Return the (X, Y) coordinate for the center point of the cell that contains the specified text.  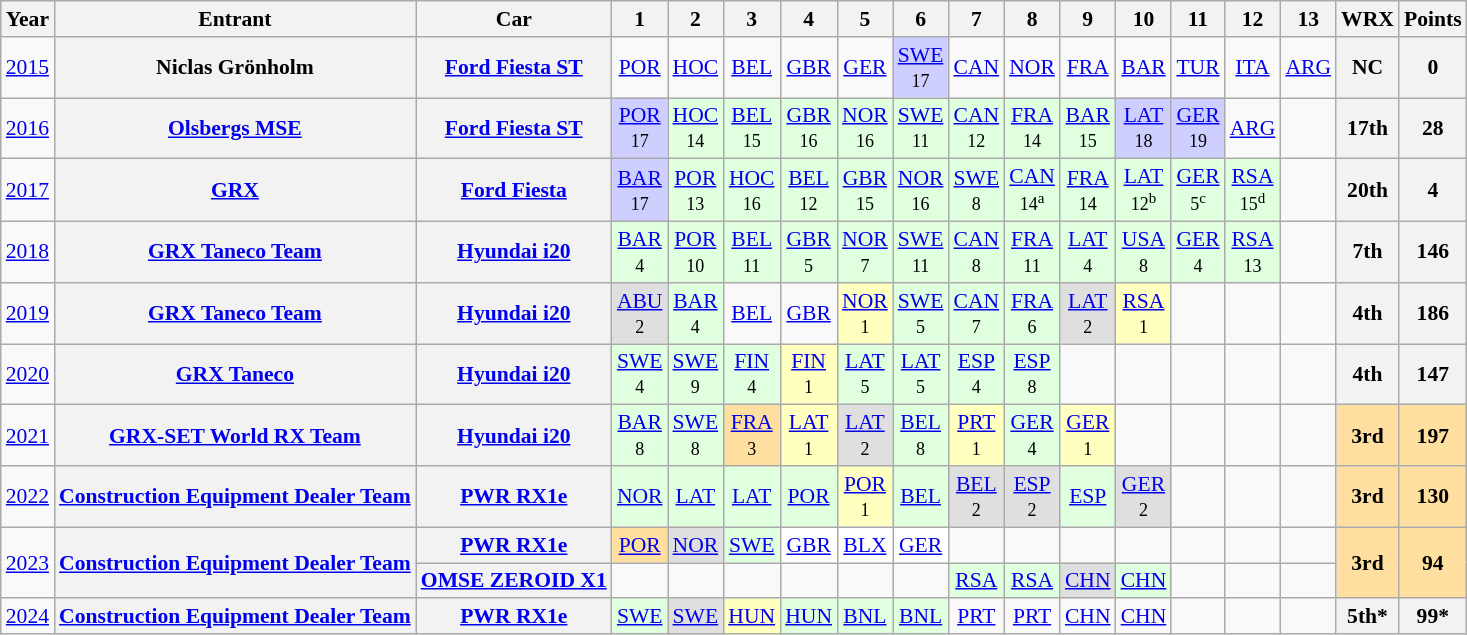
GER5c (1198, 190)
NC (1368, 68)
GBR16 (808, 128)
RSA15d (1253, 190)
BEL15 (752, 128)
CAN14a (1032, 190)
Entrant (235, 19)
LAT12b (1144, 190)
9 (1088, 19)
GER1 (1088, 436)
2021 (28, 436)
99* (1433, 617)
94 (1433, 562)
POR10 (696, 252)
FIN4 (752, 374)
BEL11 (752, 252)
2020 (28, 374)
Niclas Grönholm (235, 68)
17th (1368, 128)
FRA (1088, 68)
1 (640, 19)
2019 (28, 314)
8 (1032, 19)
TUR (1198, 68)
BEL2 (976, 496)
BAR8 (640, 436)
146 (1433, 252)
2022 (28, 496)
BLX (865, 545)
NOR1 (865, 314)
LAT4 (1088, 252)
Points (1433, 19)
Year (28, 19)
HOC (696, 68)
GER19 (1198, 128)
CAN7 (976, 314)
HOC16 (752, 190)
RSA13 (1253, 252)
USA8 (1144, 252)
7 (976, 19)
SWE4 (640, 374)
POR17 (640, 128)
2023 (28, 562)
FRA6 (1032, 314)
GRX Taneco (235, 374)
3 (752, 19)
147 (1433, 374)
BAR17 (640, 190)
BEL8 (921, 436)
28 (1433, 128)
5 (865, 19)
GBR5 (808, 252)
HOC14 (696, 128)
13 (1308, 19)
2 (696, 19)
LAT1 (808, 436)
BAR15 (1088, 128)
CAN (976, 68)
6 (921, 19)
POR13 (696, 190)
CAN12 (976, 128)
BAR (1144, 68)
2017 (28, 190)
ESP4 (976, 374)
2016 (28, 128)
2024 (28, 617)
WRX (1368, 19)
OMSE ZEROID X1 (514, 581)
ESP2 (1032, 496)
12 (1253, 19)
7th (1368, 252)
5th* (1368, 617)
130 (1433, 496)
BEL12 (808, 190)
FRA3 (752, 436)
GER2 (1144, 496)
20th (1368, 190)
2018 (28, 252)
10 (1144, 19)
Olsbergs MSE (235, 128)
11 (1198, 19)
PRT1 (976, 436)
ITA (1253, 68)
Ford Fiesta (514, 190)
RSA1 (1144, 314)
2015 (28, 68)
NOR7 (865, 252)
ESP (1088, 496)
CAN8 (976, 252)
GRX (235, 190)
ABU2 (640, 314)
Car (514, 19)
LAT18 (1144, 128)
SWE17 (921, 68)
SWE5 (921, 314)
GBR15 (865, 190)
SWE9 (696, 374)
0 (1433, 68)
GRX-SET World RX Team (235, 436)
FRA11 (1032, 252)
186 (1433, 314)
197 (1433, 436)
POR1 (865, 496)
FIN1 (808, 374)
ESP8 (1032, 374)
